Pinpoint the cell where the given text exists, returning its [X, Y] midpoint coordinate. 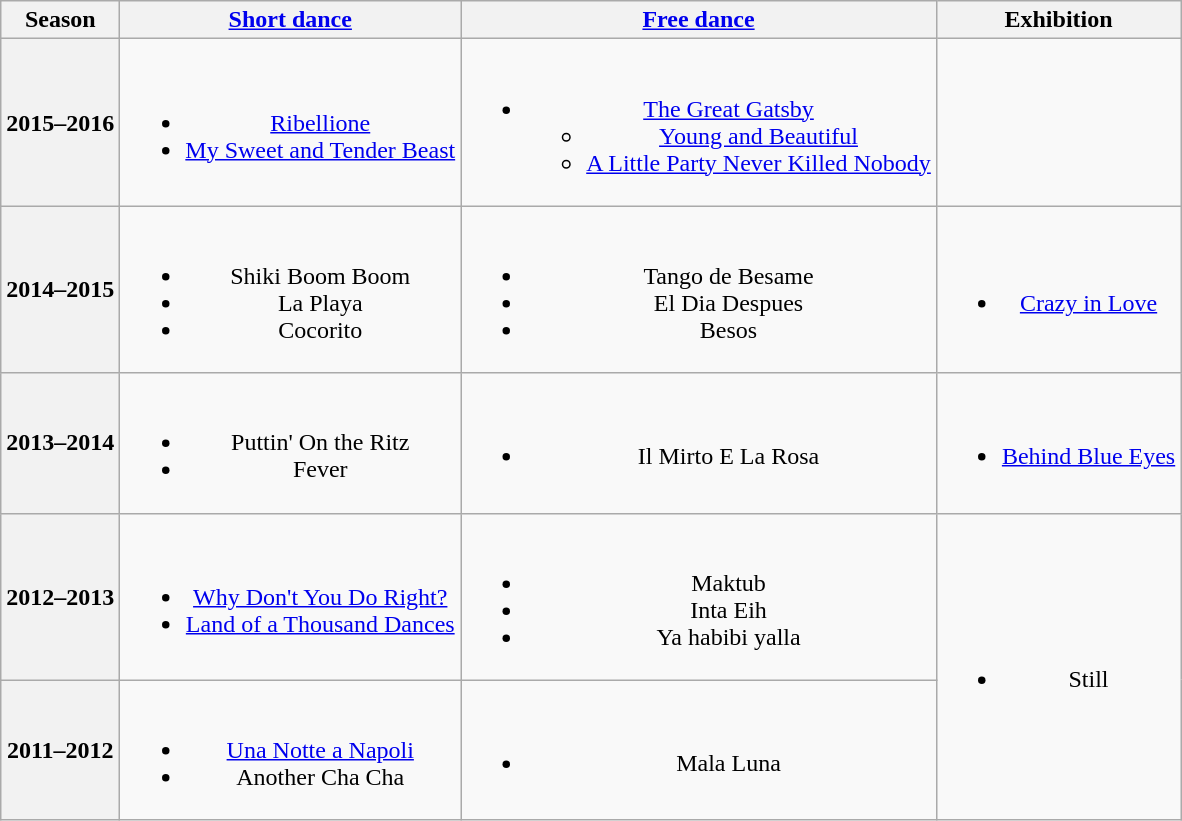
Puttin' On the Ritz Fever [290, 443]
2011–2012 [60, 750]
Season [60, 20]
Ribellione My Sweet and Tender Beast [290, 122]
Mala Luna [699, 750]
Crazy in Love [1058, 290]
The Great GatsbyYoung and Beautiful A Little Party Never Killed Nobody [699, 122]
Behind Blue Eyes [1058, 443]
2015–2016 [60, 122]
Why Don't You Do Right? Land of a Thousand Dances [290, 596]
Still [1058, 666]
2013–2014 [60, 443]
Il Mirto E La Rosa [699, 443]
Maktub Inta Eih Ya habibi yalla [699, 596]
Short dance [290, 20]
Tango de Besame El Dia Despues Besos [699, 290]
2014–2015 [60, 290]
2012–2013 [60, 596]
Shiki Boom Boom La Playa Cocorito [290, 290]
Exhibition [1058, 20]
Una Notte a Napoli Another Cha Cha [290, 750]
Free dance [699, 20]
